Return (x, y) of the center of cell containing provided text 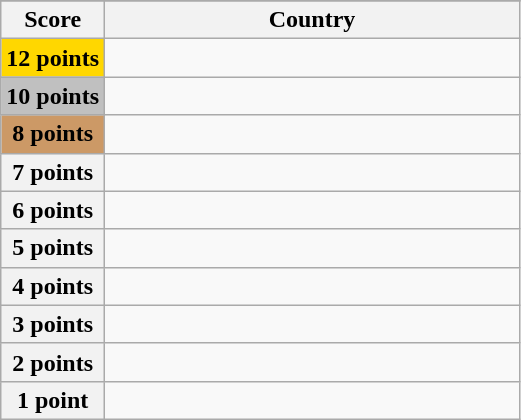
Country (312, 20)
Score (53, 20)
3 points (53, 324)
2 points (53, 362)
12 points (53, 58)
6 points (53, 210)
1 point (53, 400)
10 points (53, 96)
5 points (53, 248)
8 points (53, 134)
7 points (53, 172)
4 points (53, 286)
